Detect which cell encompasses the target text, then output its [x, y] center coordinate. 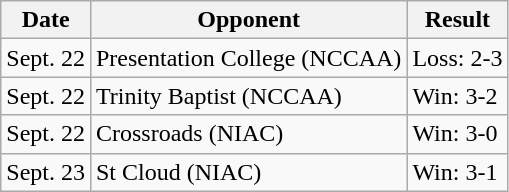
Result [458, 20]
Win: 3-2 [458, 96]
Opponent [248, 20]
Win: 3-0 [458, 134]
Trinity Baptist (NCCAA) [248, 96]
Loss: 2-3 [458, 58]
Crossroads (NIAC) [248, 134]
Win: 3-1 [458, 172]
Date [46, 20]
Presentation College (NCCAA) [248, 58]
St Cloud (NIAC) [248, 172]
Sept. 23 [46, 172]
